Locate the cell with the specified text and output its (X, Y) center coordinate. 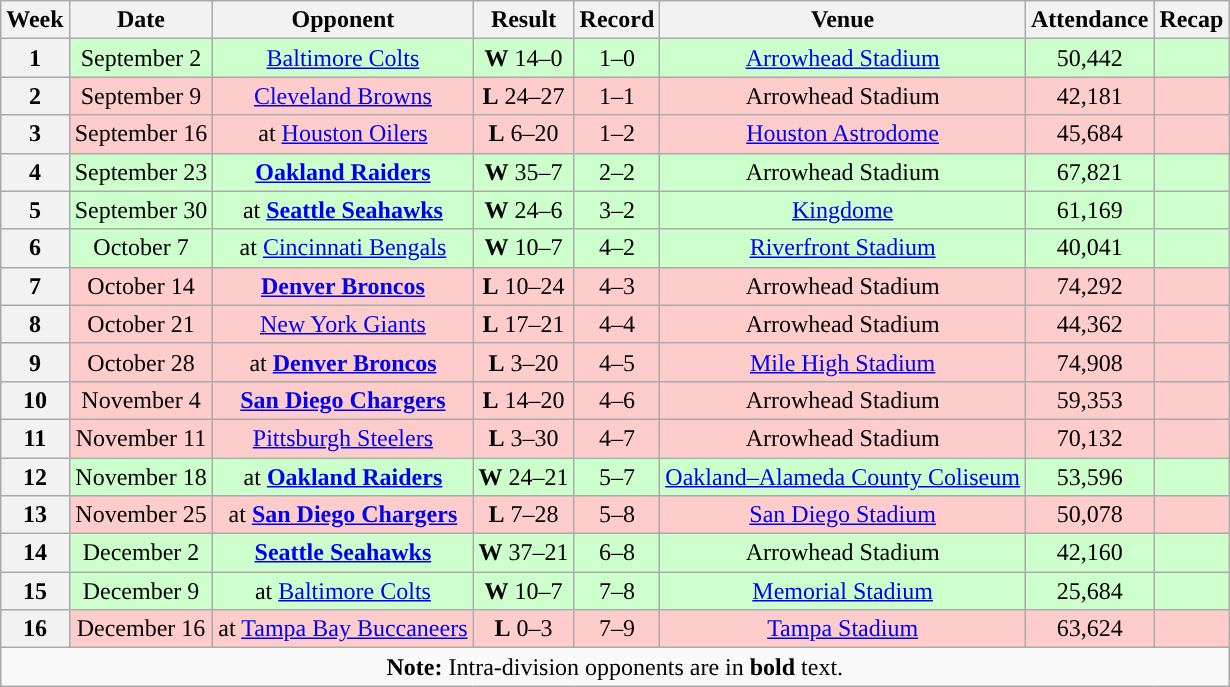
November 18 (141, 477)
L 10–24 (524, 286)
4–3 (617, 286)
74,908 (1089, 362)
Attendance (1089, 20)
Result (524, 20)
9 (35, 362)
1–1 (617, 96)
50,442 (1089, 58)
September 23 (141, 172)
42,160 (1089, 553)
W 35–7 (524, 172)
November 25 (141, 515)
October 28 (141, 362)
at Tampa Bay Buccaneers (343, 629)
Oakland Raiders (343, 172)
Pittsburgh Steelers (343, 438)
Date (141, 20)
4–6 (617, 400)
Mile High Stadium (843, 362)
4–5 (617, 362)
4 (35, 172)
7–9 (617, 629)
67,821 (1089, 172)
1 (35, 58)
44,362 (1089, 324)
Oakland–Alameda County Coliseum (843, 477)
December 9 (141, 591)
November 11 (141, 438)
W 24–6 (524, 210)
14 (35, 553)
42,181 (1089, 96)
74,292 (1089, 286)
at San Diego Chargers (343, 515)
45,684 (1089, 134)
San Diego Chargers (343, 400)
New York Giants (343, 324)
8 (35, 324)
6 (35, 248)
4–7 (617, 438)
at Houston Oilers (343, 134)
6–8 (617, 553)
5–8 (617, 515)
September 2 (141, 58)
L 24–27 (524, 96)
L 3–30 (524, 438)
at Baltimore Colts (343, 591)
Denver Broncos (343, 286)
Record (617, 20)
Cleveland Browns (343, 96)
Baltimore Colts (343, 58)
4–4 (617, 324)
1–0 (617, 58)
October 14 (141, 286)
63,624 (1089, 629)
5–7 (617, 477)
3 (35, 134)
at Cincinnati Bengals (343, 248)
L 14–20 (524, 400)
Opponent (343, 20)
16 (35, 629)
L 3–20 (524, 362)
September 9 (141, 96)
40,041 (1089, 248)
Riverfront Stadium (843, 248)
Tampa Stadium (843, 629)
San Diego Stadium (843, 515)
L 7–28 (524, 515)
at Oakland Raiders (343, 477)
W 37–21 (524, 553)
L 6–20 (524, 134)
3–2 (617, 210)
at Seattle Seahawks (343, 210)
15 (35, 591)
at Denver Broncos (343, 362)
W 14–0 (524, 58)
Seattle Seahawks (343, 553)
Kingdome (843, 210)
October 21 (141, 324)
Note: Intra-division opponents are in bold text. (615, 667)
L 17–21 (524, 324)
Houston Astrodome (843, 134)
October 7 (141, 248)
25,684 (1089, 591)
Memorial Stadium (843, 591)
December 2 (141, 553)
L 0–3 (524, 629)
70,132 (1089, 438)
7 (35, 286)
4–2 (617, 248)
7–8 (617, 591)
Recap (1192, 20)
1–2 (617, 134)
61,169 (1089, 210)
53,596 (1089, 477)
11 (35, 438)
10 (35, 400)
12 (35, 477)
September 16 (141, 134)
13 (35, 515)
Week (35, 20)
September 30 (141, 210)
5 (35, 210)
2–2 (617, 172)
59,353 (1089, 400)
W 24–21 (524, 477)
December 16 (141, 629)
2 (35, 96)
50,078 (1089, 515)
November 4 (141, 400)
Venue (843, 20)
